Output the [X, Y] coordinate of the center of the cell containing the given text.  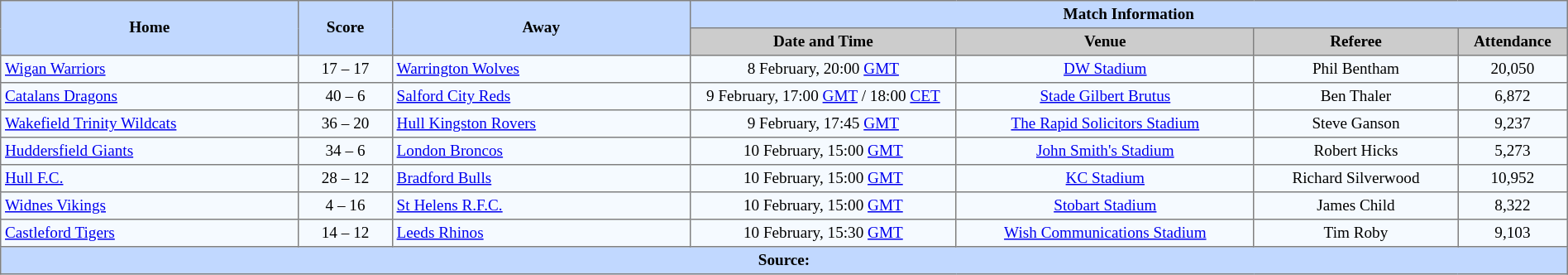
Venue [1105, 41]
Tim Roby [1355, 234]
17 – 17 [346, 70]
8,322 [1513, 205]
Warrington Wolves [541, 70]
Robert Hicks [1355, 151]
Wigan Warriors [150, 70]
Referee [1355, 41]
James Child [1355, 205]
Date and Time [823, 41]
Match Information [1128, 15]
9 February, 17:00 GMT / 18:00 CET [823, 96]
Hull F.C. [150, 179]
Home [150, 28]
The Rapid Solicitors Stadium [1105, 124]
Away [541, 28]
Leeds Rhinos [541, 234]
Source: [784, 260]
Richard Silverwood [1355, 179]
Stade Gilbert Brutus [1105, 96]
Wish Communications Stadium [1105, 234]
Salford City Reds [541, 96]
Steve Ganson [1355, 124]
20,050 [1513, 70]
36 – 20 [346, 124]
Ben Thaler [1355, 96]
4 – 16 [346, 205]
Phil Bentham [1355, 70]
28 – 12 [346, 179]
5,273 [1513, 151]
10 February, 15:30 GMT [823, 234]
Bradford Bulls [541, 179]
14 – 12 [346, 234]
Huddersfield Giants [150, 151]
DW Stadium [1105, 70]
Widnes Vikings [150, 205]
10,952 [1513, 179]
Castleford Tigers [150, 234]
St Helens R.F.C. [541, 205]
40 – 6 [346, 96]
9,103 [1513, 234]
Hull Kingston Rovers [541, 124]
London Broncos [541, 151]
Attendance [1513, 41]
Wakefield Trinity Wildcats [150, 124]
Stobart Stadium [1105, 205]
Catalans Dragons [150, 96]
34 – 6 [346, 151]
9 February, 17:45 GMT [823, 124]
6,872 [1513, 96]
KC Stadium [1105, 179]
John Smith's Stadium [1105, 151]
8 February, 20:00 GMT [823, 70]
Score [346, 28]
9,237 [1513, 124]
